Scan for the cell matching the given text and deliver its (X, Y) coordinate at center. 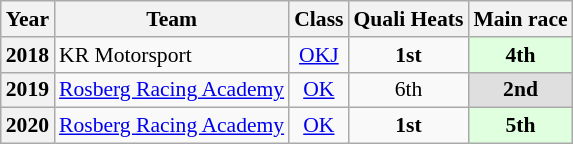
Team (172, 19)
Class (318, 19)
6th (409, 90)
OKJ (318, 55)
Year (28, 19)
2nd (520, 90)
5th (520, 126)
Quali Heats (409, 19)
2019 (28, 90)
4th (520, 55)
KR Motorsport (172, 55)
2020 (28, 126)
2018 (28, 55)
Main race (520, 19)
